Scan for the cell matching the given text and deliver its (x, y) coordinate at center. 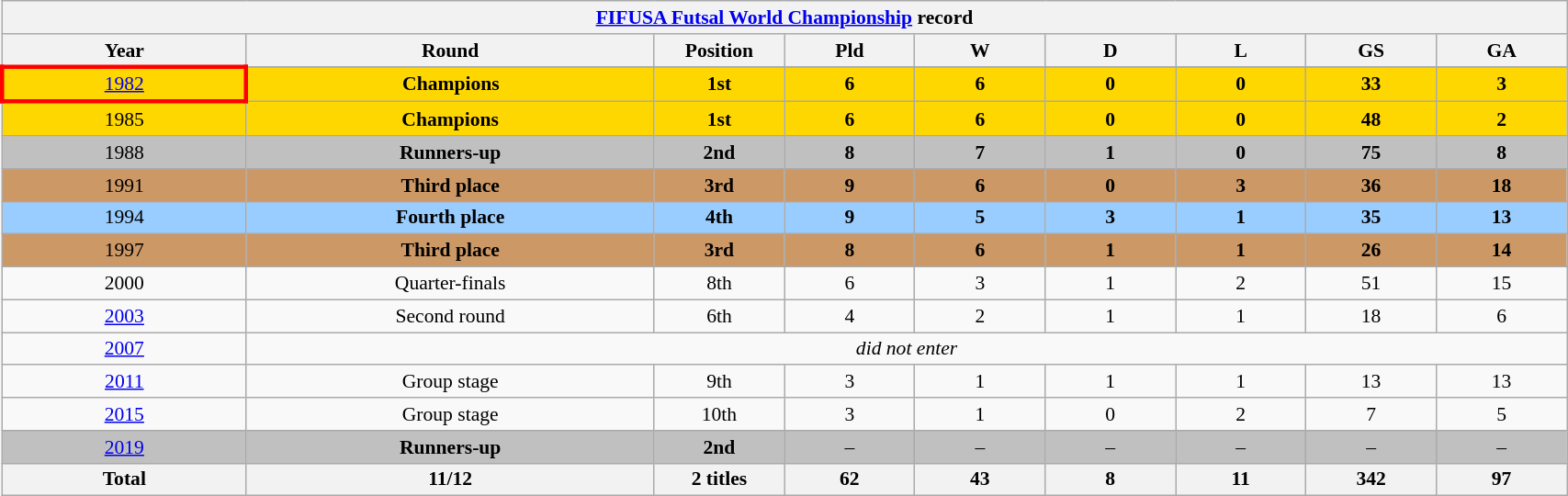
75 (1371, 152)
97 (1502, 479)
Quarter-finals (450, 284)
Total (124, 479)
10th (719, 414)
2007 (124, 349)
Round (450, 51)
342 (1371, 479)
2003 (124, 316)
15 (1502, 284)
1997 (124, 251)
Year (124, 51)
1985 (124, 119)
9th (719, 382)
Pld (850, 51)
26 (1371, 251)
11 (1241, 479)
35 (1371, 218)
1988 (124, 152)
Position (719, 51)
62 (850, 479)
4th (719, 218)
D (1111, 51)
1994 (124, 218)
8th (719, 284)
2015 (124, 414)
33 (1371, 85)
36 (1371, 186)
4 (850, 316)
FIFUSA Futsal World Championship record (784, 17)
GA (1502, 51)
43 (980, 479)
L (1241, 51)
2019 (124, 447)
11/12 (450, 479)
did not enter (906, 349)
14 (1502, 251)
Fourth place (450, 218)
1982 (124, 85)
2011 (124, 382)
W (980, 51)
2 titles (719, 479)
2000 (124, 284)
Second round (450, 316)
51 (1371, 284)
48 (1371, 119)
1991 (124, 186)
6th (719, 316)
GS (1371, 51)
